Return [X, Y] of the center of cell containing provided text 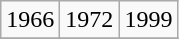
1966 [30, 20]
1972 [90, 20]
1999 [148, 20]
